Scan for the cell matching the given text and deliver its [x, y] coordinate at center. 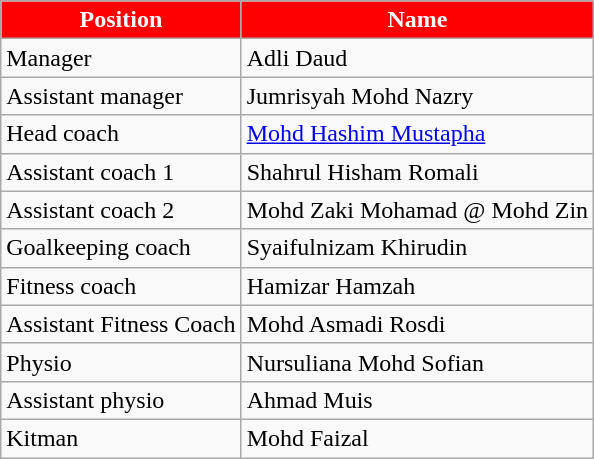
Fitness coach [121, 286]
Assistant physio [121, 400]
Head coach [121, 134]
Kitman [121, 438]
Adli Daud [417, 58]
Jumrisyah Mohd Nazry [417, 96]
Nursuliana Mohd Sofian [417, 362]
Assistant coach 1 [121, 172]
Ahmad Muis [417, 400]
Assistant manager [121, 96]
Hamizar Hamzah [417, 286]
Mohd Asmadi Rosdi [417, 324]
Name [417, 20]
Position [121, 20]
Assistant Fitness Coach [121, 324]
Mohd Zaki Mohamad @ Mohd Zin [417, 210]
Goalkeeping coach [121, 248]
Mohd Hashim Mustapha [417, 134]
Mohd Faizal [417, 438]
Manager [121, 58]
Shahrul Hisham Romali [417, 172]
Physio [121, 362]
Syaifulnizam Khirudin [417, 248]
Assistant coach 2 [121, 210]
